From the cell containing the given text, extract its center point as (X, Y) coordinate. 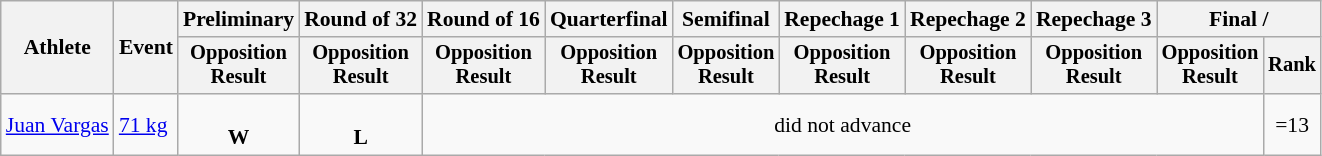
Preliminary (238, 19)
Repechage 2 (968, 19)
Juan Vargas (58, 124)
Repechage 1 (842, 19)
Athlete (58, 48)
Rank (1292, 66)
Semifinal (726, 19)
Round of 16 (484, 19)
Round of 32 (360, 19)
did not advance (842, 124)
Repechage 3 (1094, 19)
Quarterfinal (609, 19)
Final / (1239, 19)
L (360, 124)
W (238, 124)
Event (146, 48)
=13 (1292, 124)
71 kg (146, 124)
